Detect which cell encompasses the target text, then output its (x, y) center coordinate. 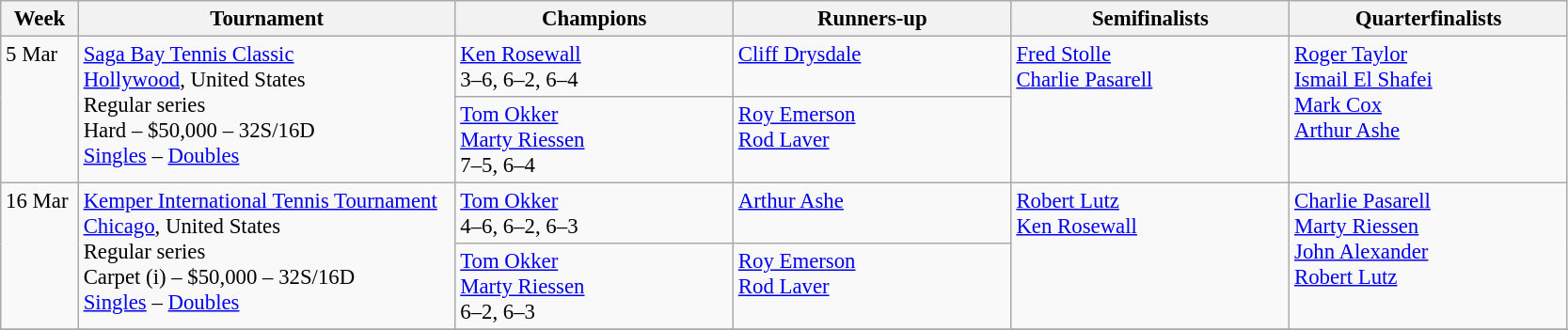
Fred Stolle Charlie Pasarell (1150, 110)
Kemper International Tennis Tournament Chicago, United StatesRegular seriesCarpet (i) – $50,000 – 32S/16DSingles – Doubles (267, 257)
Week (40, 19)
Robert Lutz Ken Rosewall (1150, 257)
16 Mar (40, 257)
Charlie Pasarell Marty Riessen John Alexander Robert Lutz (1429, 257)
Tom Okker4–6, 6–2, 6–3 (594, 214)
Tournament (267, 19)
Arthur Ashe (873, 214)
Ken Rosewall3–6, 6–2, 6–4 (594, 68)
Quarterfinalists (1429, 19)
Semifinalists (1150, 19)
Runners-up (873, 19)
Roger Taylor Ismail El Shafei Mark Cox Arthur Ashe (1429, 110)
Cliff Drysdale (873, 68)
5 Mar (40, 110)
Tom Okker Marty Riessen7–5, 6–4 (594, 140)
Saga Bay Tennis Classic Hollywood, United StatesRegular seriesHard – $50,000 – 32S/16DSingles – Doubles (267, 110)
Champions (594, 19)
Tom Okker Marty Riessen6–2, 6–3 (594, 287)
